Capture the cell that displays the provided text and extract its (X, Y) central coordinate. 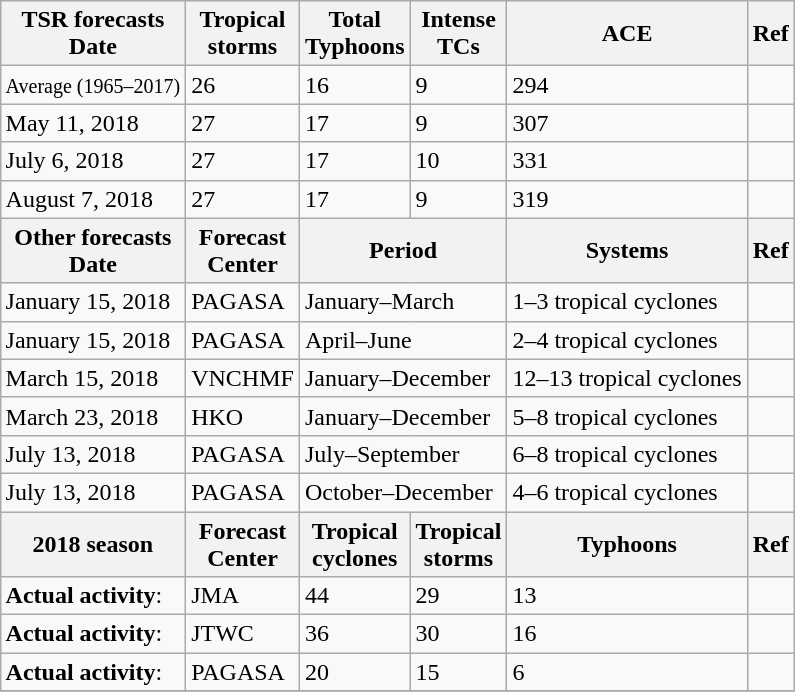
26 (243, 85)
HKO (243, 416)
IntenseTCs (458, 34)
36 (354, 634)
1–3 tropical cyclones (627, 302)
331 (627, 161)
TotalTyphoons (354, 34)
Typhoons (627, 544)
March 23, 2018 (93, 416)
29 (458, 596)
Other forecastsDate (93, 250)
July 6, 2018 (93, 161)
20 (354, 672)
JTWC (243, 634)
January–March (403, 302)
6 (627, 672)
4–6 tropical cyclones (627, 492)
May 11, 2018 (93, 123)
10 (458, 161)
July–September (403, 454)
5–8 tropical cyclones (627, 416)
44 (354, 596)
JMA (243, 596)
12–13 tropical cyclones (627, 378)
ACE (627, 34)
October–December (403, 492)
6–8 tropical cyclones (627, 454)
Tropicalcyclones (354, 544)
Systems (627, 250)
Average (1965–2017) (93, 85)
319 (627, 199)
13 (627, 596)
March 15, 2018 (93, 378)
August 7, 2018 (93, 199)
15 (458, 672)
April–June (403, 340)
2–4 tropical cyclones (627, 340)
307 (627, 123)
2018 season (93, 544)
TSR forecastsDate (93, 34)
Period (403, 250)
30 (458, 634)
294 (627, 85)
VNCHMF (243, 378)
